Capture the cell that displays the provided text and extract its [x, y] central coordinate. 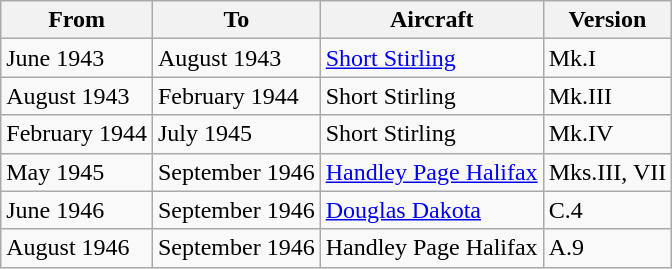
To [236, 20]
Douglas Dakota [432, 210]
Version [608, 20]
Mk.III [608, 96]
May 1945 [77, 172]
Mk.IV [608, 134]
July 1945 [236, 134]
Mks.III, VII [608, 172]
Aircraft [432, 20]
Mk.I [608, 58]
June 1946 [77, 210]
From [77, 20]
C.4 [608, 210]
A.9 [608, 248]
August 1946 [77, 248]
June 1943 [77, 58]
